Locate the cell with the specified text and output its [X, Y] center coordinate. 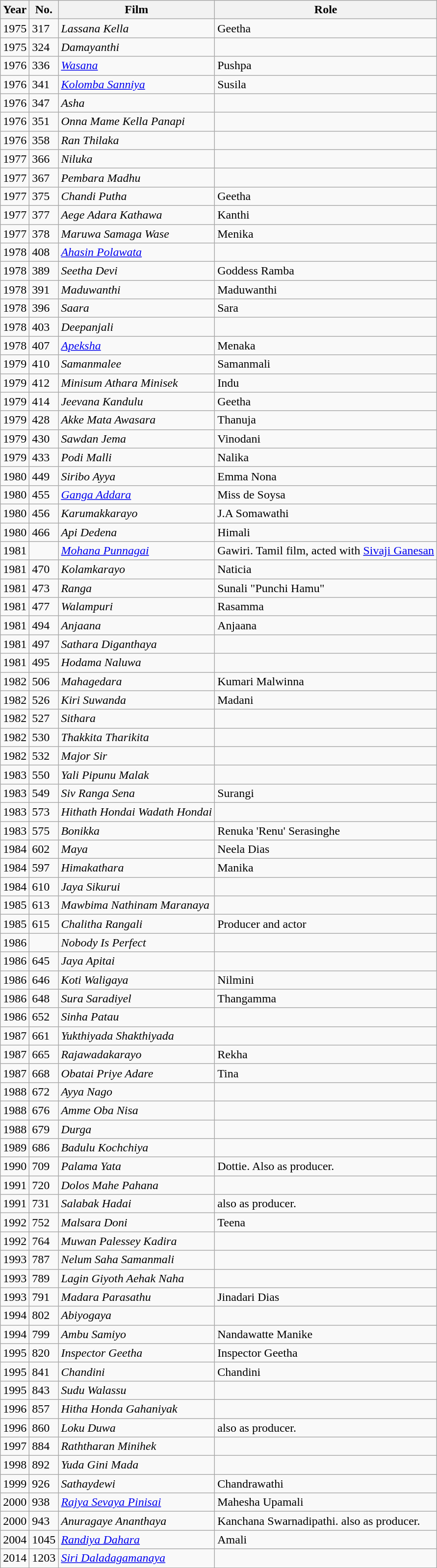
389 [44, 271]
Nalika [326, 457]
449 [44, 476]
Menaka [326, 346]
Emma Nona [326, 476]
Amali [326, 1540]
317 [44, 28]
Kiri Suwanda [136, 700]
Menika [326, 234]
Palama Yata [136, 1167]
Goddess Ramba [326, 271]
Abiyogaya [136, 1316]
857 [44, 1409]
Yuda Gini Mada [136, 1465]
610 [44, 887]
Minisum Athara Minisek [136, 383]
367 [44, 177]
375 [44, 196]
Bonikka [136, 831]
Durga [136, 1129]
2004 [15, 1540]
860 [44, 1428]
358 [44, 140]
Himali [326, 532]
2014 [15, 1558]
820 [44, 1353]
Himakathara [136, 868]
341 [44, 84]
799 [44, 1334]
347 [44, 103]
665 [44, 1054]
497 [44, 644]
Yali Pipunu Malak [136, 774]
Ambu Samiyo [136, 1334]
Siv Ranga Sena [136, 793]
Chalitha Rangali [136, 924]
646 [44, 980]
1999 [15, 1484]
Rasamma [326, 607]
Sudu Walassu [136, 1390]
494 [44, 625]
Lassana Kella [136, 28]
Ahasin Polawata [136, 252]
Salabak Hadai [136, 1204]
Thangamma [326, 998]
926 [44, 1484]
Sunali "Punchi Hamu" [326, 588]
Hithath Hondai Wadath Hondai [136, 812]
686 [44, 1148]
No. [44, 10]
Podi Malli [136, 457]
550 [44, 774]
Susila [326, 84]
466 [44, 532]
Saara [136, 308]
Yukthiyada Shakthiyada [136, 1036]
Manika [326, 868]
391 [44, 290]
Seetha Devi [136, 271]
892 [44, 1465]
Maruwa Samaga Wase [136, 234]
752 [44, 1222]
661 [44, 1036]
Anuragaye Ananthaya [136, 1521]
324 [44, 47]
456 [44, 513]
Major Sir [136, 756]
Samanmali [326, 364]
Teena [326, 1222]
407 [44, 346]
615 [44, 924]
Damayanthi [136, 47]
709 [44, 1167]
532 [44, 756]
Amme Oba Nisa [136, 1110]
378 [44, 234]
Aege Adara Kathawa [136, 215]
668 [44, 1073]
J.A Somawathi [326, 513]
455 [44, 495]
Chandi Putha [136, 196]
473 [44, 588]
Kolamkarayo [136, 570]
351 [44, 122]
Madara Parasathu [136, 1297]
Pembara Madhu [136, 177]
Sinha Patau [136, 1017]
938 [44, 1502]
Maya [136, 849]
Indu [326, 383]
Nandawatte Manike [326, 1334]
648 [44, 998]
943 [44, 1521]
477 [44, 607]
Chandrawathi [326, 1484]
Renuka 'Renu' Serasinghe [326, 831]
428 [44, 420]
789 [44, 1278]
Jeevana Kandulu [136, 401]
Ran Thilaka [136, 140]
Samanmalee [136, 364]
396 [44, 308]
Ganga Addara [136, 495]
Muwan Palessey Kadira [136, 1241]
1990 [15, 1167]
Asha [136, 103]
Ranga [136, 588]
Sara [326, 308]
Madani [326, 700]
Lagin Giyoth Aehak Naha [136, 1278]
Kumari Malwinna [326, 681]
414 [44, 401]
549 [44, 793]
Jaya Apitai [136, 961]
Producer and actor [326, 924]
Mahagedara [136, 681]
530 [44, 737]
884 [44, 1446]
573 [44, 812]
Nilmini [326, 980]
Pushpa [326, 66]
Surangi [326, 793]
403 [44, 327]
Kanchana Swarnadipathi. also as producer. [326, 1521]
Dottie. Also as producer. [326, 1167]
Onna Mame Kella Panapi [136, 122]
841 [44, 1371]
433 [44, 457]
Rajya Sevaya Pinisai [136, 1502]
597 [44, 868]
Karumakkarayo [136, 513]
Vinodani [326, 439]
495 [44, 663]
Tina [326, 1073]
Nobody Is Perfect [136, 943]
1203 [44, 1558]
Miss de Soysa [326, 495]
Film [136, 10]
Badulu Kochchiya [136, 1148]
1045 [44, 1540]
Ayya Nago [136, 1092]
506 [44, 681]
377 [44, 215]
Neela Dias [326, 849]
720 [44, 1185]
Akke Mata Awasara [136, 420]
679 [44, 1129]
787 [44, 1260]
336 [44, 66]
613 [44, 905]
676 [44, 1110]
672 [44, 1092]
Kanthi [326, 215]
843 [44, 1390]
Sathara Diganthaya [136, 644]
Thakkita Tharikita [136, 737]
Year [15, 10]
Mohana Punnagai [136, 551]
645 [44, 961]
Role [326, 10]
412 [44, 383]
Wasana [136, 66]
Siri Daladagamanaya [136, 1558]
731 [44, 1204]
Raththaran Minihek [136, 1446]
Obatai Priye Adare [136, 1073]
Sithara [136, 719]
410 [44, 364]
Apeksha [136, 346]
Nelum Saha Samanmali [136, 1260]
802 [44, 1316]
Thanuja [326, 420]
430 [44, 439]
Mahesha Upamali [326, 1502]
Hodama Naluwa [136, 663]
470 [44, 570]
Randiya Dahara [136, 1540]
Dolos Mahe Pahana [136, 1185]
575 [44, 831]
Jaya Sikurui [136, 887]
791 [44, 1297]
408 [44, 252]
764 [44, 1241]
Rekha [326, 1054]
Malsara Doni [136, 1222]
Sathaydewi [136, 1484]
Sawdan Jema [136, 439]
Deepanjali [136, 327]
1997 [15, 1446]
Hitha Honda Gahaniyak [136, 1409]
Gawiri. Tamil film, acted with Sivaji Ganesan [326, 551]
1998 [15, 1465]
Kolomba Sanniya [136, 84]
Rajawadakarayo [136, 1054]
Mawbima Nathinam Maranaya [136, 905]
602 [44, 849]
Jinadari Dias [326, 1297]
Walampuri [136, 607]
Naticia [326, 570]
Siribo Ayya [136, 476]
Niluka [136, 159]
Api Dedena [136, 532]
Loku Duwa [136, 1428]
652 [44, 1017]
1989 [15, 1148]
526 [44, 700]
366 [44, 159]
527 [44, 719]
Koti Waligaya [136, 980]
Sura Saradiyel [136, 998]
